Determine the (x, y) coordinate at the center of the cell enclosing the given text.  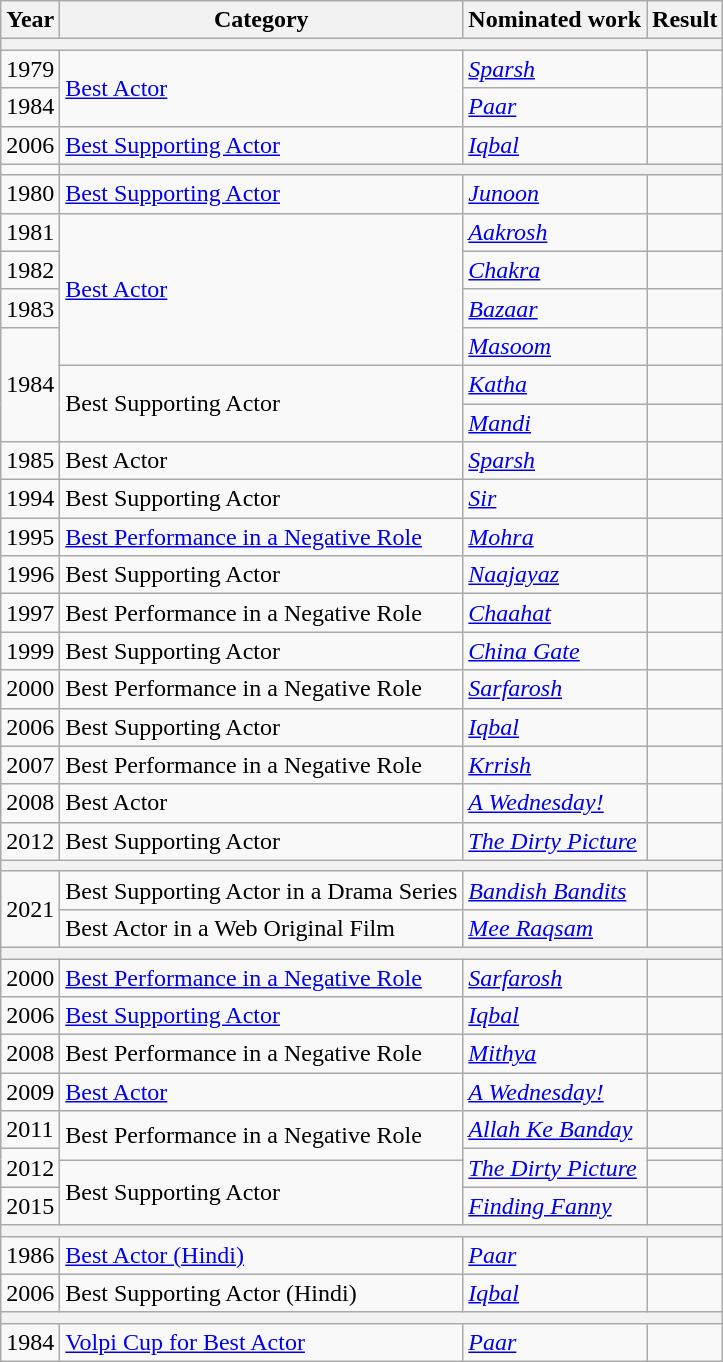
1981 (30, 232)
2009 (30, 1092)
2021 (30, 909)
1983 (30, 308)
1980 (30, 194)
Nominated work (555, 20)
2011 (30, 1130)
Result (685, 20)
Mee Raqsam (555, 928)
Volpi Cup for Best Actor (262, 1342)
1985 (30, 461)
2007 (30, 765)
Finding Fanny (555, 1206)
Best Actor in a Web Original Film (262, 928)
1996 (30, 575)
Masoom (555, 346)
Junoon (555, 194)
Best Supporting Actor (Hindi) (262, 1293)
Best Supporting Actor in a Drama Series (262, 890)
Mandi (555, 423)
Naajayaz (555, 575)
1997 (30, 613)
Mithya (555, 1054)
Krrish (555, 765)
1994 (30, 499)
Sir (555, 499)
1982 (30, 270)
Best Actor (Hindi) (262, 1255)
Chakra (555, 270)
Katha (555, 384)
1986 (30, 1255)
1995 (30, 537)
Bazaar (555, 308)
Allah Ke Banday (555, 1130)
2015 (30, 1206)
Chaahat (555, 613)
1979 (30, 69)
Category (262, 20)
China Gate (555, 651)
Year (30, 20)
Aakrosh (555, 232)
1999 (30, 651)
Bandish Bandits (555, 890)
Mohra (555, 537)
